Determine the [X, Y] coordinate at the center of the cell enclosing the given text.  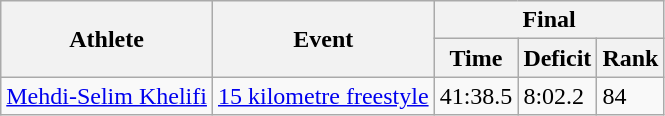
41:38.5 [476, 96]
8:02.2 [558, 96]
84 [630, 96]
Event [323, 39]
Time [476, 58]
Mehdi-Selim Khelifi [107, 96]
Athlete [107, 39]
Rank [630, 58]
Deficit [558, 58]
Final [549, 20]
15 kilometre freestyle [323, 96]
